Search for the cell housing the specified text and yield its (X, Y) center coordinate. 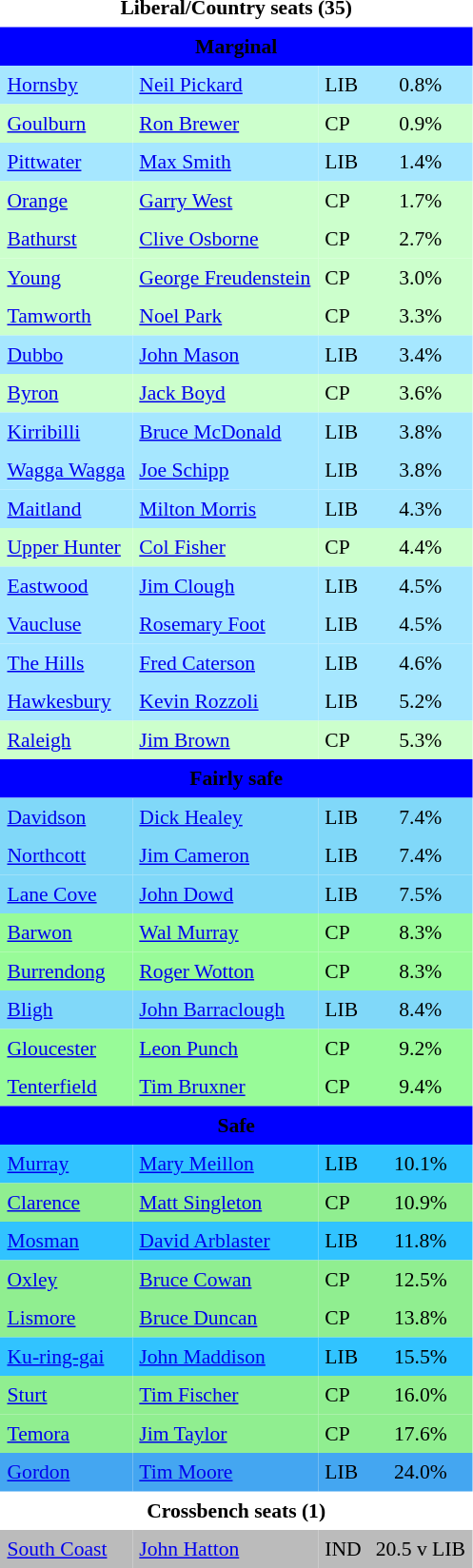
Mosman (67, 1241)
South Coast (67, 1549)
10.1% (421, 1164)
Gloucester (67, 1048)
Orange (67, 200)
Sturt (67, 1395)
17.6% (421, 1433)
Garry West (225, 200)
Upper Hunter (67, 547)
Tim Fischer (225, 1395)
Noel Park (225, 316)
Jim Clough (225, 585)
Tim Moore (225, 1472)
Leon Punch (225, 1048)
11.8% (421, 1241)
David Arblaster (225, 1241)
Milton Morris (225, 508)
3.4% (421, 354)
Young (67, 277)
10.9% (421, 1202)
Maitland (67, 508)
Tenterfield (67, 1087)
Jim Brown (225, 739)
Temora (67, 1433)
Rosemary Foot (225, 624)
1.7% (421, 200)
Lismore (67, 1318)
0.8% (421, 85)
Kirribilli (67, 431)
Jim Cameron (225, 855)
12.5% (421, 1279)
0.9% (421, 123)
Gordon (67, 1472)
Neil Pickard (225, 85)
3.3% (421, 316)
Davidson (67, 816)
24.0% (421, 1472)
Hawkesbury (67, 701)
Clive Osborne (225, 239)
4.6% (421, 662)
Eastwood (67, 585)
Pittwater (67, 162)
Bruce Duncan (225, 1318)
Col Fisher (225, 547)
Raleigh (67, 739)
Jack Boyd (225, 393)
13.8% (421, 1318)
Ku-ring-gai (67, 1356)
John Maddison (225, 1356)
Tim Bruxner (225, 1087)
Matt Singleton (225, 1202)
3.0% (421, 277)
Wagga Wagga (67, 470)
5.2% (421, 701)
Byron (67, 393)
Marginal (236, 46)
The Hills (67, 662)
George Freudenstein (225, 277)
Joe Schipp (225, 470)
1.4% (421, 162)
Kevin Rozzoli (225, 701)
Max Smith (225, 162)
Burrendong (67, 970)
15.5% (421, 1356)
Fred Caterson (225, 662)
3.6% (421, 393)
8.4% (421, 1009)
Murray (67, 1164)
Jim Taylor (225, 1433)
John Mason (225, 354)
Bligh (67, 1009)
Oxley (67, 1279)
20.5 v LIB (421, 1549)
2.7% (421, 239)
Bruce McDonald (225, 431)
Lane Cove (67, 893)
Roger Wotton (225, 970)
IND (343, 1549)
Bathurst (67, 239)
Goulburn (67, 123)
John Barraclough (225, 1009)
John Dowd (225, 893)
4.3% (421, 508)
Barwon (67, 932)
7.5% (421, 893)
Dubbo (67, 354)
Clarence (67, 1202)
Vaucluse (67, 624)
Northcott (67, 855)
Safe (236, 1125)
9.4% (421, 1087)
Wal Murray (225, 932)
Ron Brewer (225, 123)
Dick Healey (225, 816)
9.2% (421, 1048)
Fairly safe (236, 778)
Mary Meillon (225, 1164)
Tamworth (67, 316)
Crossbench seats (1) (236, 1510)
16.0% (421, 1395)
Hornsby (67, 85)
Bruce Cowan (225, 1279)
John Hatton (225, 1549)
5.3% (421, 739)
4.4% (421, 547)
